Return [X, Y] of the center of cell containing provided text 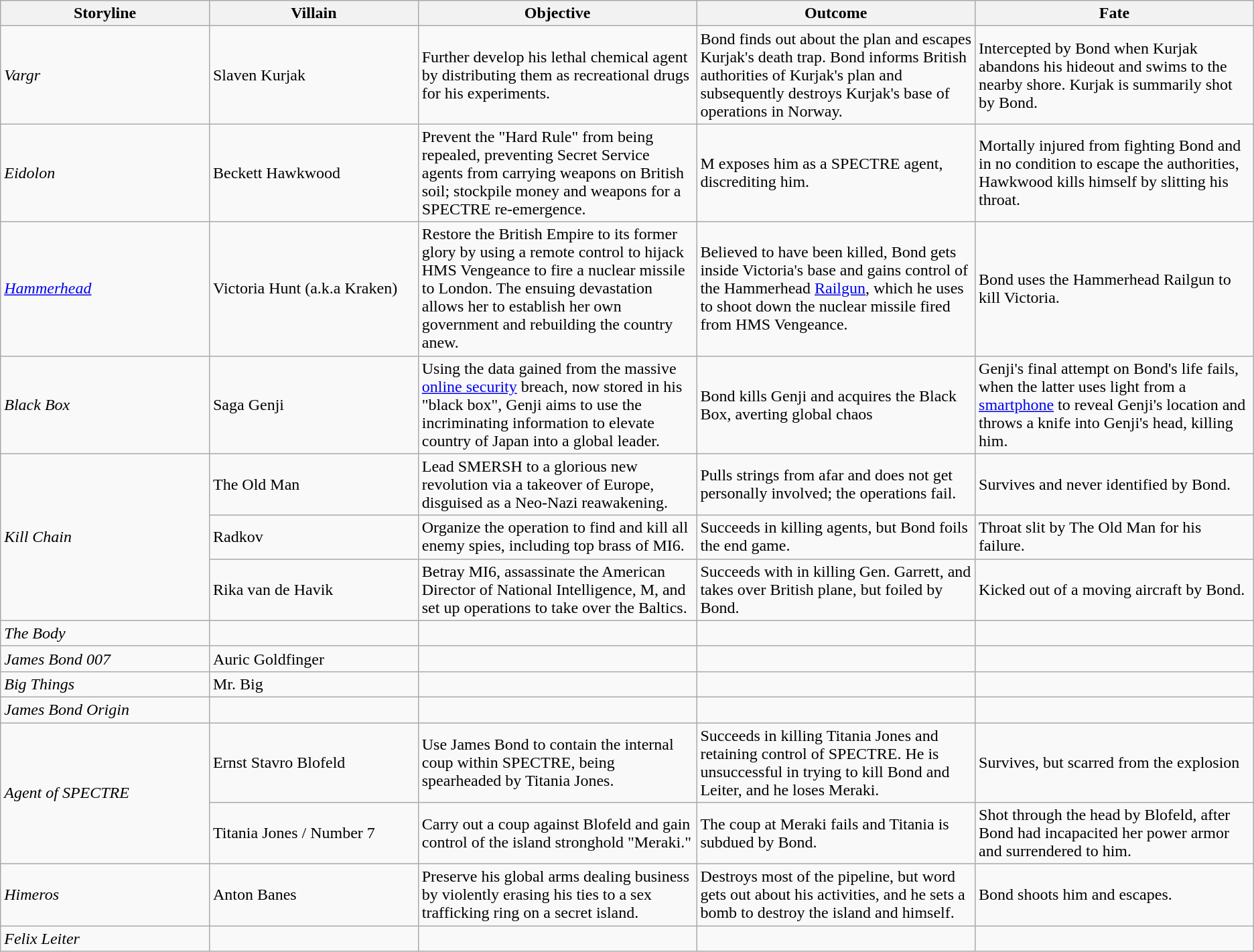
The Old Man [313, 484]
Rika van de Havik [313, 590]
Destroys most of the pipeline, but word gets out about his activities, and he sets a bomb to destroy the island and himself. [836, 895]
James Bond Origin [105, 709]
Auric Goldfinger [313, 659]
Saga Genji [313, 405]
Villain [313, 13]
Radkov [313, 537]
Succeeds with in killing Gen. Garrett, and takes over British plane, but foiled by Bond. [836, 590]
Throat slit by The Old Man for his failure. [1115, 537]
Fate [1115, 13]
Bond kills Genji and acquires the Black Box, averting global chaos [836, 405]
Organize the operation to find and kill all enemy spies, including top brass of MI6. [557, 537]
Succeeds in killing Titania Jones and retaining control of SPECTRE. He is unsuccessful in trying to kill Bond and Leiter, and he loses Meraki. [836, 762]
Slaven Kurjak [313, 75]
Lead SMERSH to a glorious new revolution via a takeover of Europe, disguised as a Neo-Nazi reawakening. [557, 484]
Survives and never identified by Bond. [1115, 484]
Storyline [105, 13]
M exposes him as a SPECTRE agent, discrediting him. [836, 173]
Bond shoots him and escapes. [1115, 895]
Himeros [105, 895]
Succeeds in killing agents, but Bond foils the end game. [836, 537]
Outcome [836, 13]
Kicked out of a moving aircraft by Bond. [1115, 590]
Vargr [105, 75]
Titania Jones / Number 7 [313, 833]
Kill Chain [105, 537]
Felix Leiter [105, 939]
Objective [557, 13]
Intercepted by Bond when Kurjak abandons his hideout and swims to the nearby shore. Kurjak is summarily shot by Bond. [1115, 75]
Bond uses the Hammerhead Railgun to kill Victoria. [1115, 289]
Ernst Stavro Blofeld [313, 762]
Hammerhead [105, 289]
The Body [105, 633]
Carry out a coup against Blofeld and gain control of the island stronghold "Meraki." [557, 833]
Victoria Hunt (a.k.a Kraken) [313, 289]
Use James Bond to contain the internal coup within SPECTRE, being spearheaded by Titania Jones. [557, 762]
Mr. Big [313, 684]
Shot through the head by Blofeld, after Bond had incapacited her power armor and surrendered to him. [1115, 833]
Eidolon [105, 173]
Beckett Hawkwood [313, 173]
Survives, but scarred from the explosion [1115, 762]
The coup at Meraki fails and Titania is subdued by Bond. [836, 833]
Big Things [105, 684]
Anton Banes [313, 895]
Further develop his lethal chemical agent by distributing them as recreational drugs for his experiments. [557, 75]
Mortally injured from fighting Bond and in no condition to escape the authorities, Hawkwood kills himself by slitting his throat. [1115, 173]
Agent of SPECTRE [105, 793]
Pulls strings from afar and does not get personally involved; the operations fail. [836, 484]
Preserve his global arms dealing business by violently erasing his ties to a sex trafficking ring on a secret island. [557, 895]
James Bond 007 [105, 659]
Black Box [105, 405]
Betray MI6, assassinate the American Director of National Intelligence, M, and set up operations to take over the Baltics. [557, 590]
